Search for the cell housing the specified text and yield its (X, Y) center coordinate. 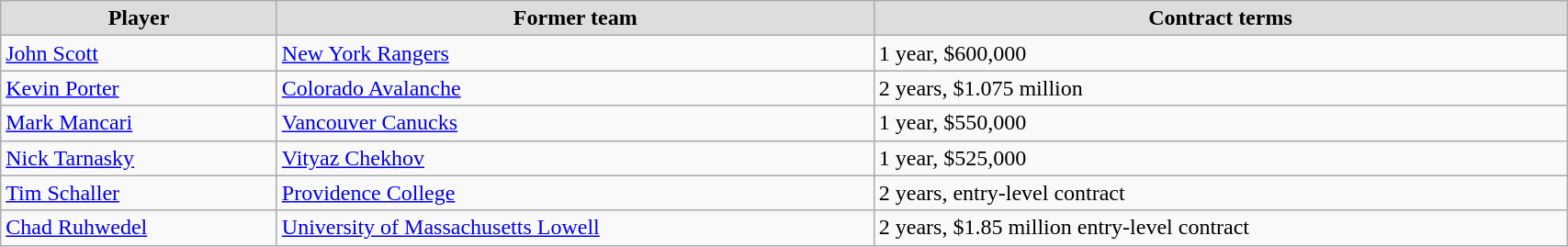
New York Rangers (575, 53)
Tim Schaller (140, 193)
2 years, $1.85 million entry-level contract (1220, 228)
University of Massachusetts Lowell (575, 228)
Contract terms (1220, 18)
Chad Ruhwedel (140, 228)
2 years, $1.075 million (1220, 88)
Mark Mancari (140, 123)
Kevin Porter (140, 88)
Vancouver Canucks (575, 123)
1 year, $525,000 (1220, 158)
Vityaz Chekhov (575, 158)
Nick Tarnasky (140, 158)
2 years, entry-level contract (1220, 193)
Former team (575, 18)
1 year, $550,000 (1220, 123)
Player (140, 18)
Colorado Avalanche (575, 88)
1 year, $600,000 (1220, 53)
Providence College (575, 193)
John Scott (140, 53)
